Return the [X, Y] coordinate for the center point of the cell that contains the specified text.  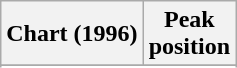
Chart (1996) [72, 34]
Peakposition [189, 34]
